Pinpoint the cell where the given text exists, returning its (x, y) midpoint coordinate. 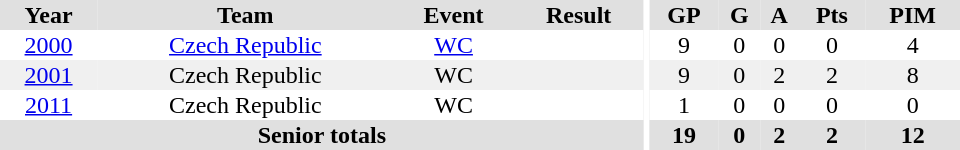
PIM (912, 15)
Senior totals (322, 135)
19 (684, 135)
Team (245, 15)
2000 (48, 45)
Event (454, 15)
1 (684, 105)
A (780, 15)
G (740, 15)
2001 (48, 75)
4 (912, 45)
Result (579, 15)
Pts (832, 15)
2011 (48, 105)
Year (48, 15)
12 (912, 135)
GP (684, 15)
8 (912, 75)
